From the cell containing the given text, extract its center point as [x, y] coordinate. 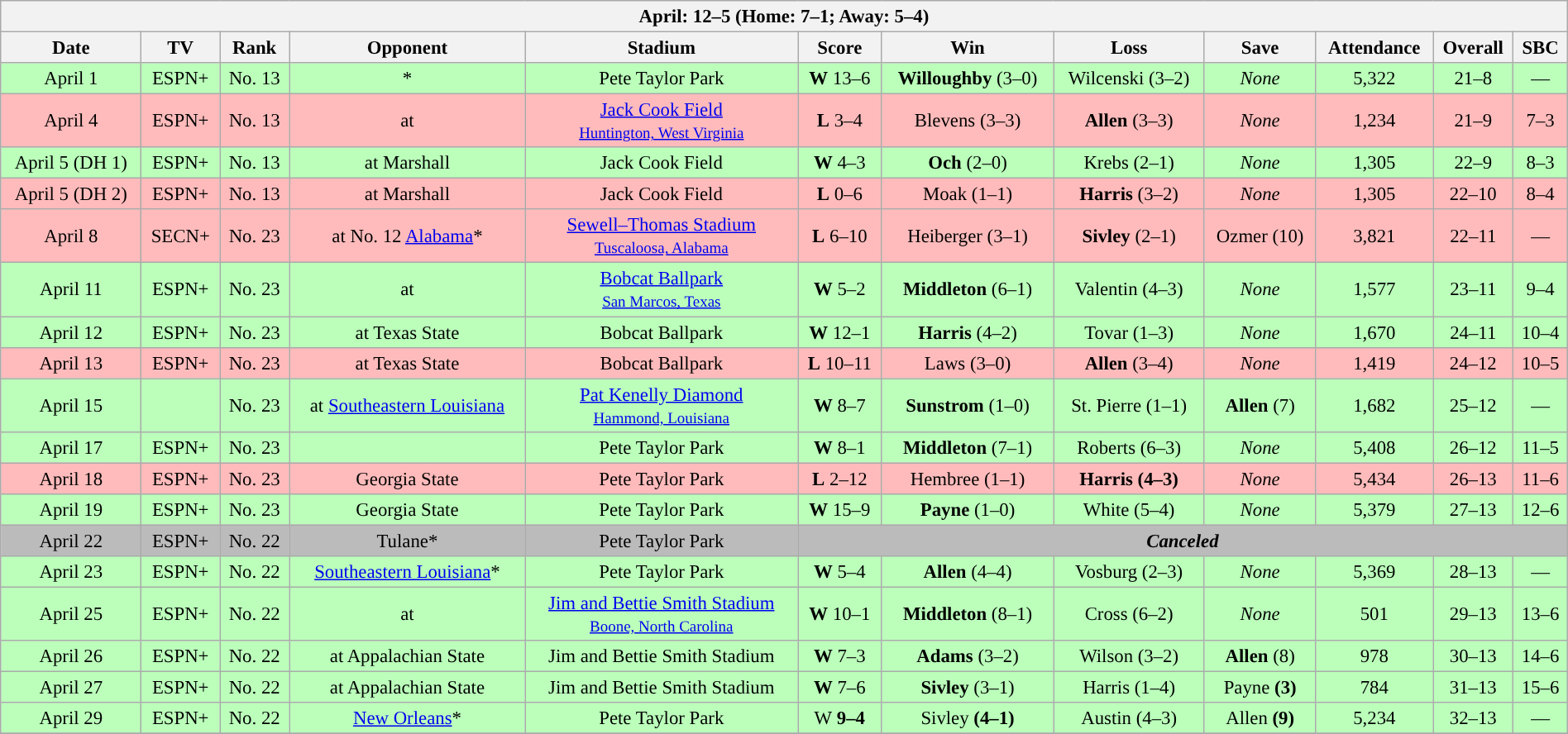
Allen (7) [1260, 405]
5,322 [1374, 79]
Och (2–0) [968, 163]
Harris (1–4) [1129, 687]
978 [1374, 656]
Vosburg (2–3) [1129, 572]
April 15 [71, 405]
Allen (9) [1260, 718]
24–12 [1474, 363]
W 8–1 [839, 447]
Sunstrom (1–0) [968, 405]
Heiberger (3–1) [968, 236]
Cross (6–2) [1129, 613]
W 9–4 [839, 718]
1,682 [1374, 405]
Wilson (3–2) [1129, 656]
30–13 [1474, 656]
Loss [1129, 47]
Harris (3–2) [1129, 194]
W 15–9 [839, 509]
April 29 [71, 718]
TV [180, 47]
April 22 [71, 541]
Allen (3–3) [1129, 121]
9–4 [1540, 289]
Sewell–Thomas StadiumTuscaloosa, Alabama [662, 236]
Roberts (6–3) [1129, 447]
Allen (3–4) [1129, 363]
1,234 [1374, 121]
Date [71, 47]
8–4 [1540, 194]
at Southeastern Louisiana [407, 405]
Sivley (4–1) [968, 718]
W 8–7 [839, 405]
SBC [1540, 47]
22–9 [1474, 163]
28–13 [1474, 572]
Middleton (6–1) [968, 289]
April 18 [71, 479]
Rank [255, 47]
5,379 [1374, 509]
W 13–6 [839, 79]
St. Pierre (1–1) [1129, 405]
Austin (4–3) [1129, 718]
Wilcenski (3–2) [1129, 79]
Pat Kenelly DiamondHammond, Louisiana [662, 405]
April 13 [71, 363]
W 12–1 [839, 331]
Hembree (1–1) [968, 479]
10–5 [1540, 363]
22–10 [1474, 194]
April: 12–5 (Home: 7–1; Away: 5–4) [784, 17]
Jim and Bettie Smith StadiumBoone, North Carolina [662, 613]
Win [968, 47]
23–11 [1474, 289]
5,234 [1374, 718]
784 [1374, 687]
Score [839, 47]
Tovar (1–3) [1129, 331]
Canceled [1183, 541]
W 5–4 [839, 572]
W 10–1 [839, 613]
5,369 [1374, 572]
April 8 [71, 236]
L 3–4 [839, 121]
L 2–12 [839, 479]
Payne (3) [1260, 687]
April 12 [71, 331]
April 26 [71, 656]
L 10–11 [839, 363]
April 25 [71, 613]
26–12 [1474, 447]
Save [1260, 47]
Sivley (3–1) [968, 687]
Harris (4–2) [968, 331]
New Orleans* [407, 718]
5,408 [1374, 447]
Blevens (3–3) [968, 121]
7–3 [1540, 121]
1,419 [1374, 363]
13–6 [1540, 613]
W 7–3 [839, 656]
Jack Cook FieldHuntington, West Virginia [662, 121]
Valentin (4–3) [1129, 289]
SECN+ [180, 236]
April 4 [71, 121]
April 27 [71, 687]
White (5–4) [1129, 509]
W 7–6 [839, 687]
Opponent [407, 47]
Willoughby (3–0) [968, 79]
27–13 [1474, 509]
April 1 [71, 79]
12–6 [1540, 509]
10–4 [1540, 331]
Harris (4–3) [1129, 479]
Allen (4–4) [968, 572]
Ozmer (10) [1260, 236]
21–8 [1474, 79]
April 19 [71, 509]
32–13 [1474, 718]
5,434 [1374, 479]
Moak (1–1) [968, 194]
Krebs (2–1) [1129, 163]
25–12 [1474, 405]
Sivley (2–1) [1129, 236]
Bobcat BallparkSan Marcos, Texas [662, 289]
8–3 [1540, 163]
31–13 [1474, 687]
April 11 [71, 289]
Middleton (8–1) [968, 613]
14–6 [1540, 656]
Middleton (7–1) [968, 447]
1,577 [1374, 289]
April 5 (DH 1) [71, 163]
April 23 [71, 572]
April 17 [71, 447]
22–11 [1474, 236]
15–6 [1540, 687]
Payne (1–0) [968, 509]
21–9 [1474, 121]
24–11 [1474, 331]
Attendance [1374, 47]
Adams (3–2) [968, 656]
Stadium [662, 47]
L 6–10 [839, 236]
* [407, 79]
11–6 [1540, 479]
Southeastern Louisiana* [407, 572]
Allen (8) [1260, 656]
1,670 [1374, 331]
L 0–6 [839, 194]
26–13 [1474, 479]
W 5–2 [839, 289]
W 4–3 [839, 163]
at No. 12 Alabama* [407, 236]
3,821 [1374, 236]
April 5 (DH 2) [71, 194]
Overall [1474, 47]
501 [1374, 613]
29–13 [1474, 613]
Tulane* [407, 541]
11–5 [1540, 447]
Laws (3–0) [968, 363]
